Provide the (x, y) coordinate of the cell's center where the given text is located.  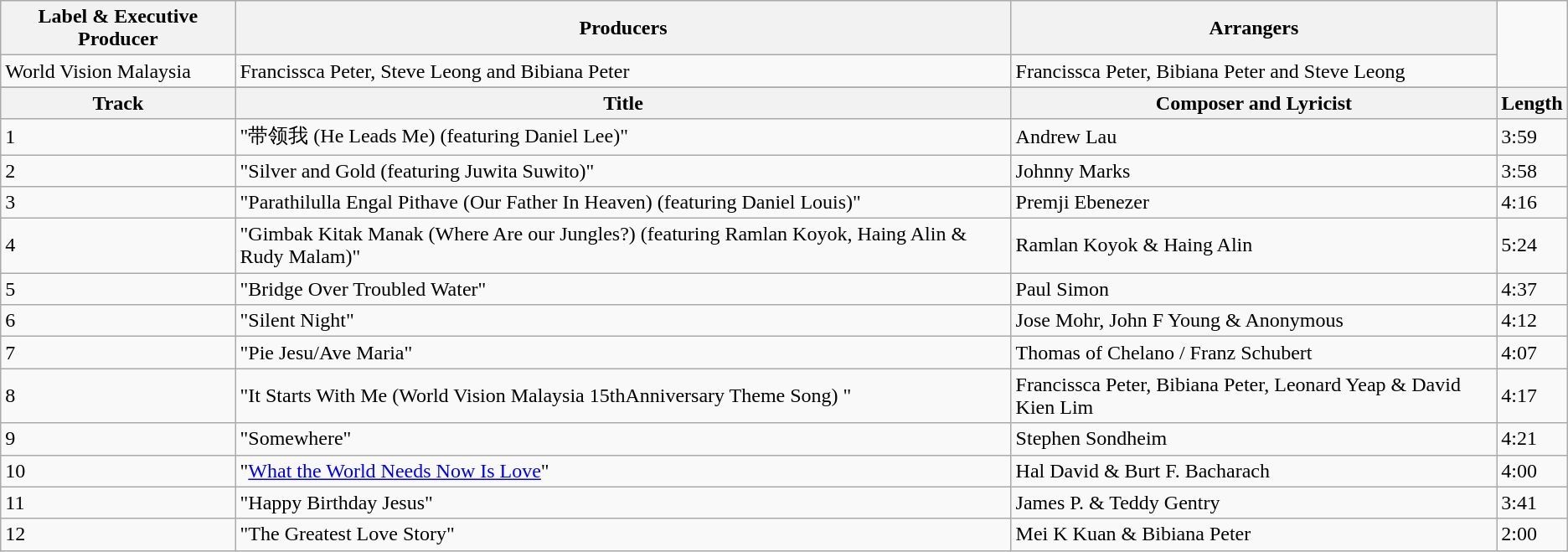
Title (623, 103)
4:12 (1532, 321)
James P. & Teddy Gentry (1254, 503)
World Vision Malaysia (118, 71)
Stephen Sondheim (1254, 439)
Track (118, 103)
Paul Simon (1254, 289)
4:17 (1532, 395)
10 (118, 471)
4:21 (1532, 439)
"Bridge Over Troubled Water" (623, 289)
3:41 (1532, 503)
4:00 (1532, 471)
"Parathilulla Engal Pithave (Our Father In Heaven) (featuring Daniel Louis)" (623, 203)
Arrangers (1254, 28)
Francissca Peter, Steve Leong and Bibiana Peter (623, 71)
11 (118, 503)
Hal David & Burt F. Bacharach (1254, 471)
Composer and Lyricist (1254, 103)
9 (118, 439)
8 (118, 395)
"What the World Needs Now Is Love" (623, 471)
1 (118, 137)
12 (118, 534)
4 (118, 246)
Mei K Kuan & Bibiana Peter (1254, 534)
"Somewhere" (623, 439)
3:58 (1532, 170)
Johnny Marks (1254, 170)
"Pie Jesu/Ave Maria" (623, 353)
2:00 (1532, 534)
Producers (623, 28)
Ramlan Koyok & Haing Alin (1254, 246)
"The Greatest Love Story" (623, 534)
5 (118, 289)
Thomas of Chelano / Franz Schubert (1254, 353)
5:24 (1532, 246)
6 (118, 321)
"Happy Birthday Jesus" (623, 503)
2 (118, 170)
Francissca Peter, Bibiana Peter, Leonard Yeap & David Kien Lim (1254, 395)
4:37 (1532, 289)
"Silver and Gold (featuring Juwita Suwito)" (623, 170)
3:59 (1532, 137)
"带领我 (He Leads Me) (featuring Daniel Lee)" (623, 137)
Andrew Lau (1254, 137)
Label & Executive Producer (118, 28)
"It Starts With Me (World Vision Malaysia 15thAnniversary Theme Song) " (623, 395)
"Gimbak Kitak Manak (Where Are our Jungles?) (featuring Ramlan Koyok, Haing Alin & Rudy Malam)" (623, 246)
4:16 (1532, 203)
Jose Mohr, John F Young & Anonymous (1254, 321)
"Silent Night" (623, 321)
3 (118, 203)
Francissca Peter, Bibiana Peter and Steve Leong (1254, 71)
7 (118, 353)
Length (1532, 103)
4:07 (1532, 353)
Premji Ebenezer (1254, 203)
